Scan for the cell matching the given text and deliver its [x, y] coordinate at center. 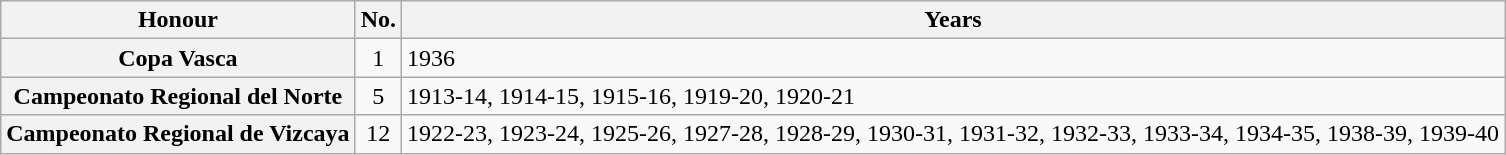
Campeonato Regional del Norte [178, 96]
No. [378, 20]
1 [378, 58]
Honour [178, 20]
Copa Vasca [178, 58]
Years [954, 20]
5 [378, 96]
1936 [954, 58]
1913-14, 1914-15, 1915-16, 1919-20, 1920-21 [954, 96]
1922-23, 1923-24, 1925-26, 1927-28, 1928-29, 1930-31, 1931-32, 1932-33, 1933-34, 1934-35, 1938-39, 1939-40 [954, 134]
12 [378, 134]
Campeonato Regional de Vizcaya [178, 134]
